Search for the cell housing the specified text and yield its [x, y] center coordinate. 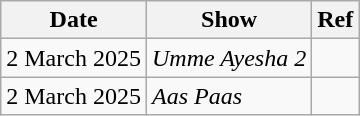
Umme Ayesha 2 [228, 58]
Aas Paas [228, 96]
Date [74, 20]
Show [228, 20]
Ref [336, 20]
